Extract the [X, Y] coordinate from the center of the cell holding the provided text.  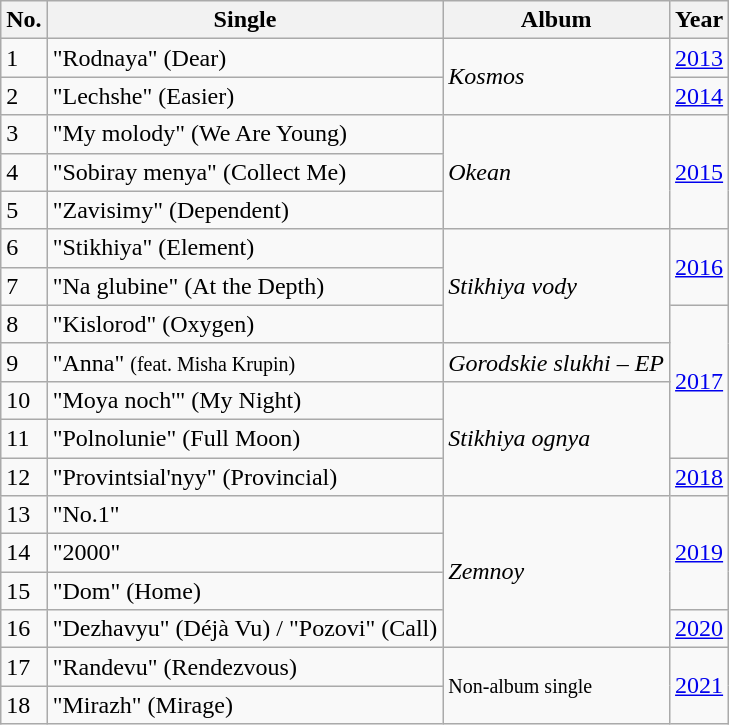
8 [24, 324]
"Randevu" (Rendezvous) [245, 667]
1 [24, 58]
"Moya noch'" (My Night) [245, 400]
5 [24, 210]
"2000" [245, 553]
7 [24, 286]
2017 [700, 381]
"Zavisimy" (Dependent) [245, 210]
11 [24, 438]
"Rodnaya" (Dear) [245, 58]
2016 [700, 267]
"Lechshe" (Easier) [245, 96]
"Mirazh" (Mirage) [245, 705]
2013 [700, 58]
3 [24, 134]
14 [24, 553]
Stikhiya ognya [556, 438]
10 [24, 400]
16 [24, 629]
"Stikhiya" (Element) [245, 248]
17 [24, 667]
4 [24, 172]
"Polnolunie" (Full Moon) [245, 438]
Kosmos [556, 77]
2015 [700, 172]
Stikhiya vody [556, 286]
"Anna" (feat. Misha Krupin) [245, 362]
12 [24, 477]
Album [556, 20]
2 [24, 96]
18 [24, 705]
13 [24, 515]
2021 [700, 686]
"Dom" (Home) [245, 591]
15 [24, 591]
"My molody" (We Are Young) [245, 134]
Year [700, 20]
6 [24, 248]
Non-album single [556, 686]
"Kislorod" (Oxygen) [245, 324]
2019 [700, 553]
Gorodskie slukhi – EP [556, 362]
Single [245, 20]
"Provintsial'nyy" (Provincial) [245, 477]
"Dezhavyu" (Déjà Vu) / "Pozovi" (Call) [245, 629]
9 [24, 362]
No. [24, 20]
2018 [700, 477]
Zemnoy [556, 572]
"Na glubine" (At the Depth) [245, 286]
Okean [556, 172]
"No.1" [245, 515]
2020 [700, 629]
2014 [700, 96]
"Sobiray menya" (Collect Me) [245, 172]
